Return [x, y] of the center of cell containing provided text 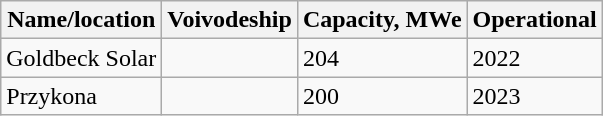
Voivodeship [230, 20]
2023 [534, 96]
Goldbeck Solar [82, 58]
Name/location [82, 20]
Przykona [82, 96]
2022 [534, 58]
200 [382, 96]
Operational [534, 20]
204 [382, 58]
Capacity, MWe [382, 20]
